Scan for the cell matching the given text and deliver its (x, y) coordinate at center. 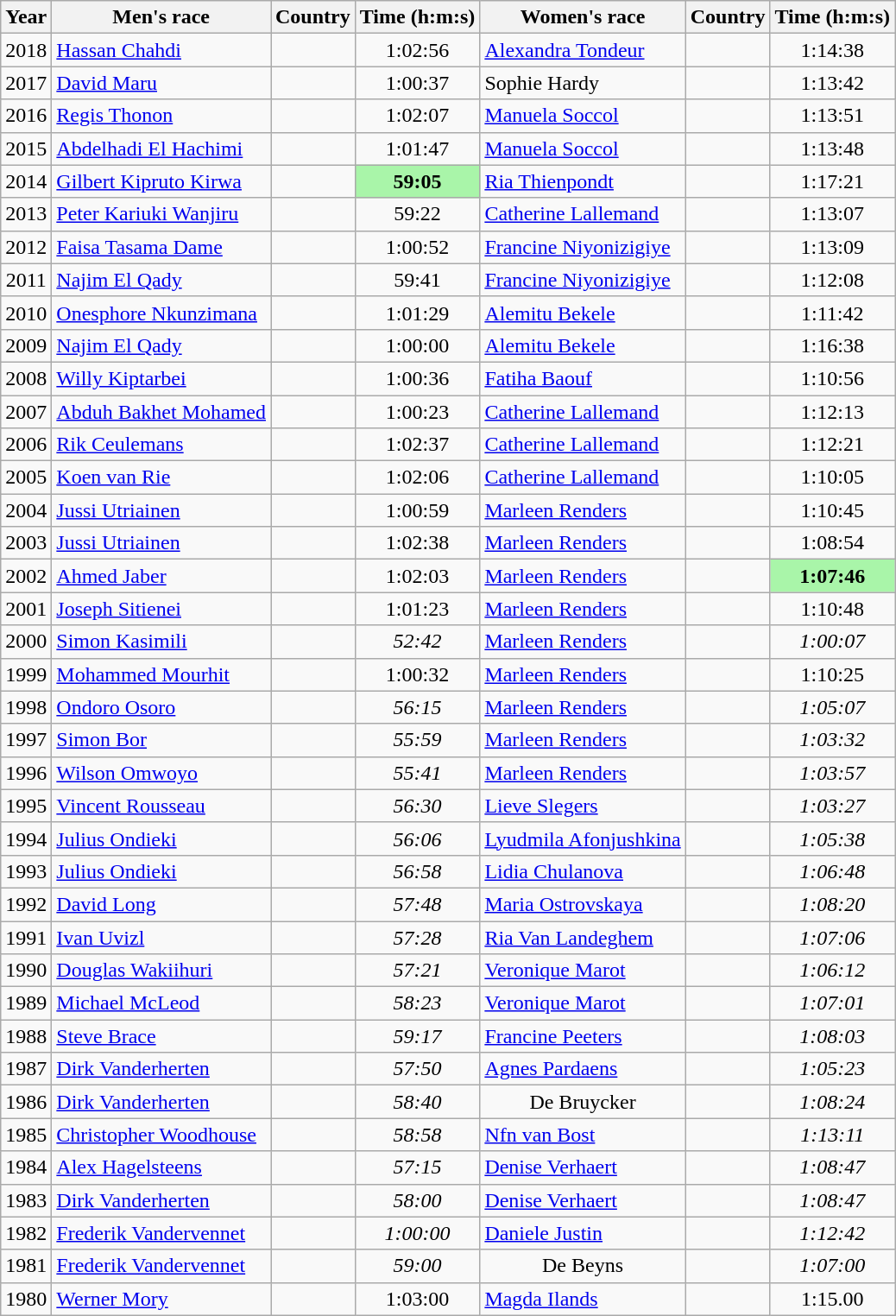
1:12:21 (832, 445)
1:08:03 (832, 1036)
2014 (26, 181)
Willy Kiptarbei (161, 378)
2011 (26, 280)
59:17 (418, 1036)
1985 (26, 1135)
1991 (26, 937)
55:41 (418, 773)
1999 (26, 674)
1:05:38 (832, 838)
Daniele Justin (583, 1233)
59:00 (418, 1266)
1994 (26, 838)
1988 (26, 1036)
2005 (26, 478)
Fatiha Baouf (583, 378)
58:23 (418, 1003)
57:28 (418, 937)
Regis Thonon (161, 116)
1:10:05 (832, 478)
David Maru (161, 83)
Women's race (583, 17)
1:10:45 (832, 510)
2008 (26, 378)
Douglas Wakiihuri (161, 971)
Mohammed Mourhit (161, 674)
David Long (161, 904)
Maria Ostrovskaya (583, 904)
Faisa Tasama Dame (161, 247)
Joseph Sitienei (161, 609)
Rik Ceulemans (161, 445)
Steve Brace (161, 1036)
55:59 (418, 740)
1980 (26, 1299)
1989 (26, 1003)
Ria Thienpondt (583, 181)
1:02:06 (418, 478)
Christopher Woodhouse (161, 1135)
Peter Kariuki Wanjiru (161, 214)
1:07:06 (832, 937)
Nfn van Bost (583, 1135)
1992 (26, 904)
1:01:29 (418, 313)
2012 (26, 247)
2007 (26, 412)
1:00:07 (832, 642)
1:12:08 (832, 280)
Koen van Rie (161, 478)
59:22 (418, 214)
1:00:36 (418, 378)
Year (26, 17)
1:12:13 (832, 412)
1995 (26, 806)
1:06:48 (832, 871)
1:13:42 (832, 83)
Ahmed Jaber (161, 576)
Lieve Slegers (583, 806)
1:15.00 (832, 1299)
Alexandra Tondeur (583, 50)
1:02:03 (418, 576)
1:11:42 (832, 313)
Abdelhadi El Hachimi (161, 149)
1:08:20 (832, 904)
Wilson Omwoyo (161, 773)
1:00:37 (418, 83)
Ria Van Landeghem (583, 937)
1:13:09 (832, 247)
1983 (26, 1200)
57:50 (418, 1069)
56:06 (418, 838)
Onesphore Nkunzimana (161, 313)
1:03:57 (832, 773)
1:00:23 (418, 412)
57:48 (418, 904)
Simon Kasimili (161, 642)
1:10:56 (832, 378)
58:40 (418, 1102)
1:08:24 (832, 1102)
1:06:12 (832, 971)
Ondoro Osoro (161, 707)
Magda Ilands (583, 1299)
57:15 (418, 1167)
1:07:00 (832, 1266)
1:02:07 (418, 116)
1:00:59 (418, 510)
1:13:07 (832, 214)
1993 (26, 871)
Lidia Chulanova (583, 871)
2004 (26, 510)
2010 (26, 313)
2015 (26, 149)
1986 (26, 1102)
1:00:52 (418, 247)
1982 (26, 1233)
Michael McLeod (161, 1003)
56:15 (418, 707)
2000 (26, 642)
De Beyns (583, 1266)
1:00:32 (418, 674)
1984 (26, 1167)
Abduh Bakhet Mohamed (161, 412)
Vincent Rousseau (161, 806)
1:12:42 (832, 1233)
1:10:25 (832, 674)
Lyudmila Afonjushkina (583, 838)
2006 (26, 445)
1:02:56 (418, 50)
57:21 (418, 971)
Werner Mory (161, 1299)
1:07:46 (832, 576)
56:58 (418, 871)
1:02:38 (418, 543)
Hassan Chahdi (161, 50)
2002 (26, 576)
58:00 (418, 1200)
1:13:48 (832, 149)
Agnes Pardaens (583, 1069)
Ivan Uvizl (161, 937)
Alex Hagelsteens (161, 1167)
2016 (26, 116)
Sophie Hardy (583, 83)
1:14:38 (832, 50)
Gilbert Kipruto Kirwa (161, 181)
2001 (26, 609)
1:16:38 (832, 345)
1:01:23 (418, 609)
1:13:11 (832, 1135)
1:01:47 (418, 149)
59:41 (418, 280)
1997 (26, 740)
1:05:23 (832, 1069)
1990 (26, 971)
58:58 (418, 1135)
1981 (26, 1266)
1:05:07 (832, 707)
1987 (26, 1069)
56:30 (418, 806)
1996 (26, 773)
1:08:54 (832, 543)
De Bruycker (583, 1102)
1:03:32 (832, 740)
Francine Peeters (583, 1036)
Men's race (161, 17)
2003 (26, 543)
1:17:21 (832, 181)
2009 (26, 345)
1:10:48 (832, 609)
2017 (26, 83)
59:05 (418, 181)
1:03:00 (418, 1299)
1:02:37 (418, 445)
52:42 (418, 642)
Simon Bor (161, 740)
1:03:27 (832, 806)
1998 (26, 707)
2018 (26, 50)
1:13:51 (832, 116)
2013 (26, 214)
1:07:01 (832, 1003)
